Identify which cell holds the provided text, then report its [x, y] central coordinate. 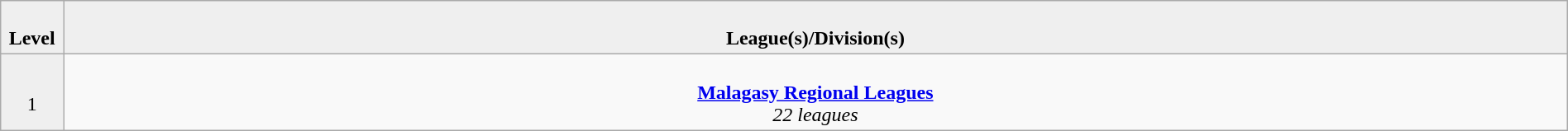
Level [32, 28]
1 [32, 92]
Malagasy Regional Leagues 22 leagues [815, 92]
League(s)/Division(s) [815, 28]
